Search for the cell housing the specified text and yield its [x, y] center coordinate. 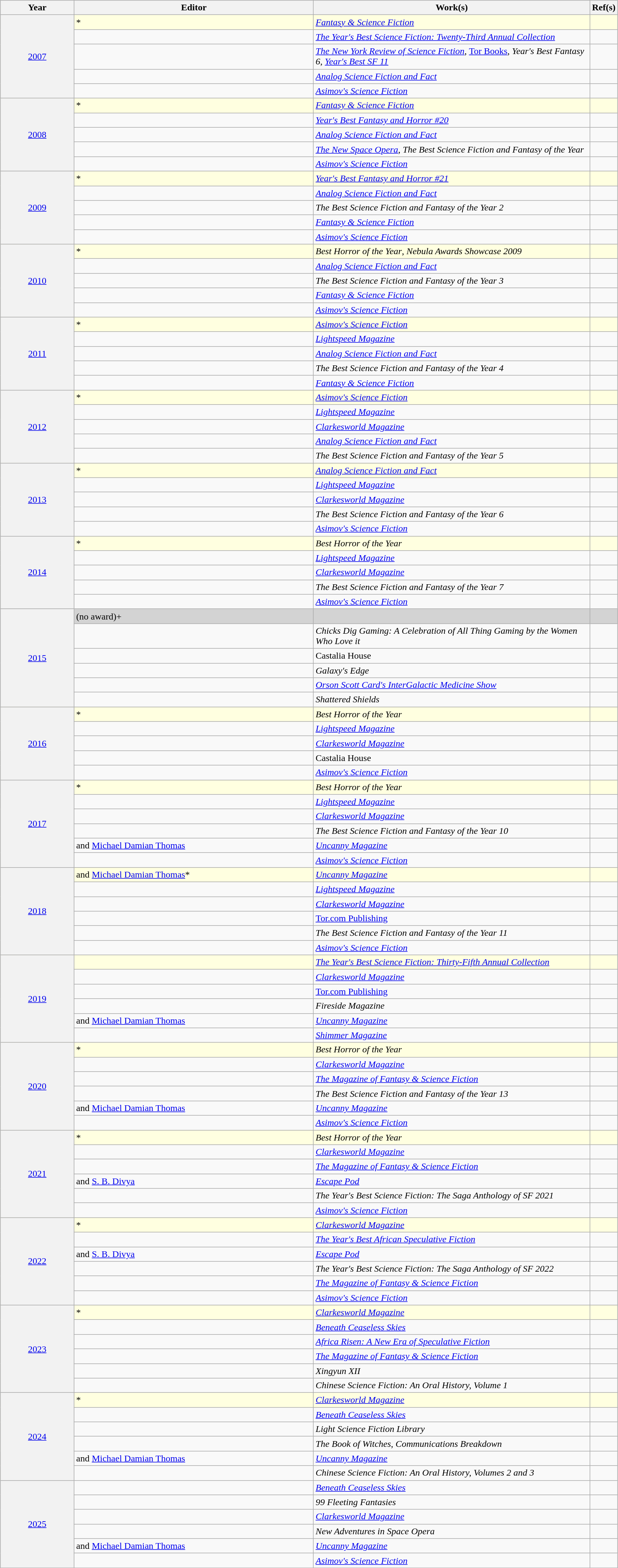
Chinese Science Fiction: An Oral History, Volumes 2 and 3 [452, 1473]
The Best Science Fiction and Fantasy of the Year 5 [452, 456]
Xingyun XII [452, 1371]
2009 [37, 207]
2016 [37, 743]
Shattered Shields [452, 700]
The New York Review of Science Fiction, Tor Books, Year's Best Fantasy 6, Year's Best SF 11 [452, 57]
Chicks Dig Gaming: A Celebration of All Thing Gaming by the Women Who Love it [452, 636]
2014 [37, 572]
Africa Risen: A New Era of Speculative Fiction [452, 1341]
The Best Science Fiction and Fantasy of the Year 2 [452, 208]
The Year's Best Science Fiction: Thirty-Fifth Annual Collection [452, 962]
2019 [37, 999]
2020 [37, 1086]
Year's Best Fantasy and Horror #20 [452, 120]
and Michael Damian Thomas* [194, 874]
2015 [37, 658]
99 Fleeting Fantasies [452, 1502]
2023 [37, 1349]
Galaxy's Edge [452, 671]
The Year's Best Science Fiction: The Saga Anthology of SF 2022 [452, 1269]
2010 [37, 281]
Ref(s) [604, 8]
Fireside Magazine [452, 1006]
2018 [37, 911]
The Year's Best Science Fiction: Twenty-Third Annual Collection [452, 37]
The Best Science Fiction and Fantasy of the Year 13 [452, 1093]
The Best Science Fiction and Fantasy of the Year 10 [452, 831]
2017 [37, 823]
The New Space Opera, The Best Science Fiction and Fantasy of the Year [452, 149]
2012 [37, 426]
The Year's Best Science Fiction: The Saga Anthology of SF 2021 [452, 1196]
The Book of Witches, Communications Breakdown [452, 1444]
(no award)+ [194, 616]
2024 [37, 1437]
The Best Science Fiction and Fantasy of the Year 3 [452, 281]
2025 [37, 1524]
The Best Science Fiction and Fantasy of the Year 4 [452, 368]
New Adventures in Space Opera [452, 1531]
Chinese Science Fiction: An Oral History, Volume 1 [452, 1386]
Best Horror of the Year, Nebula Awards Showcase 2009 [452, 251]
Shimmer Magazine [452, 1035]
The Year's Best African Speculative Fiction [452, 1239]
2021 [37, 1174]
2013 [37, 500]
2022 [37, 1261]
Orson Scott Card's InterGalactic Medicine Show [452, 685]
Work(s) [452, 8]
2008 [37, 135]
The Best Science Fiction and Fantasy of the Year 7 [452, 587]
Editor [194, 8]
2011 [37, 353]
Year [37, 8]
The Best Science Fiction and Fantasy of the Year 6 [452, 514]
Year's Best Fantasy and Horror #21 [452, 178]
2007 [37, 57]
The Best Science Fiction and Fantasy of the Year 11 [452, 933]
Light Science Fiction Library [452, 1429]
